From the cell containing the given text, extract its center point as (x, y) coordinate. 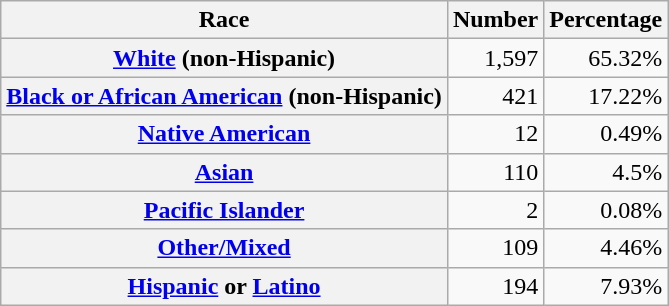
Other/Mixed (224, 248)
White (non-Hispanic) (224, 58)
17.22% (606, 96)
109 (495, 248)
Race (224, 20)
4.46% (606, 248)
0.08% (606, 210)
2 (495, 210)
4.5% (606, 172)
Hispanic or Latino (224, 286)
12 (495, 134)
7.93% (606, 286)
1,597 (495, 58)
0.49% (606, 134)
110 (495, 172)
Asian (224, 172)
Black or African American (non-Hispanic) (224, 96)
65.32% (606, 58)
Number (495, 20)
Percentage (606, 20)
Pacific Islander (224, 210)
Native American (224, 134)
421 (495, 96)
194 (495, 286)
